Search for the cell housing the specified text and yield its [x, y] center coordinate. 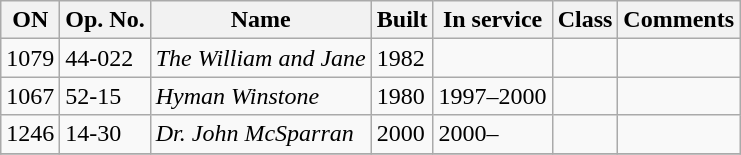
The William and Jane [260, 58]
Op. No. [105, 20]
Hyman Winstone [260, 96]
1079 [30, 58]
44-022 [105, 58]
1997–2000 [492, 96]
Built [402, 20]
1982 [402, 58]
1980 [402, 96]
Dr. John McSparran [260, 134]
52-15 [105, 96]
2000 [402, 134]
ON [30, 20]
In service [492, 20]
1067 [30, 96]
2000– [492, 134]
Comments [679, 20]
Name [260, 20]
14-30 [105, 134]
1246 [30, 134]
Class [585, 20]
